From the cell containing the given text, extract its center point as (x, y) coordinate. 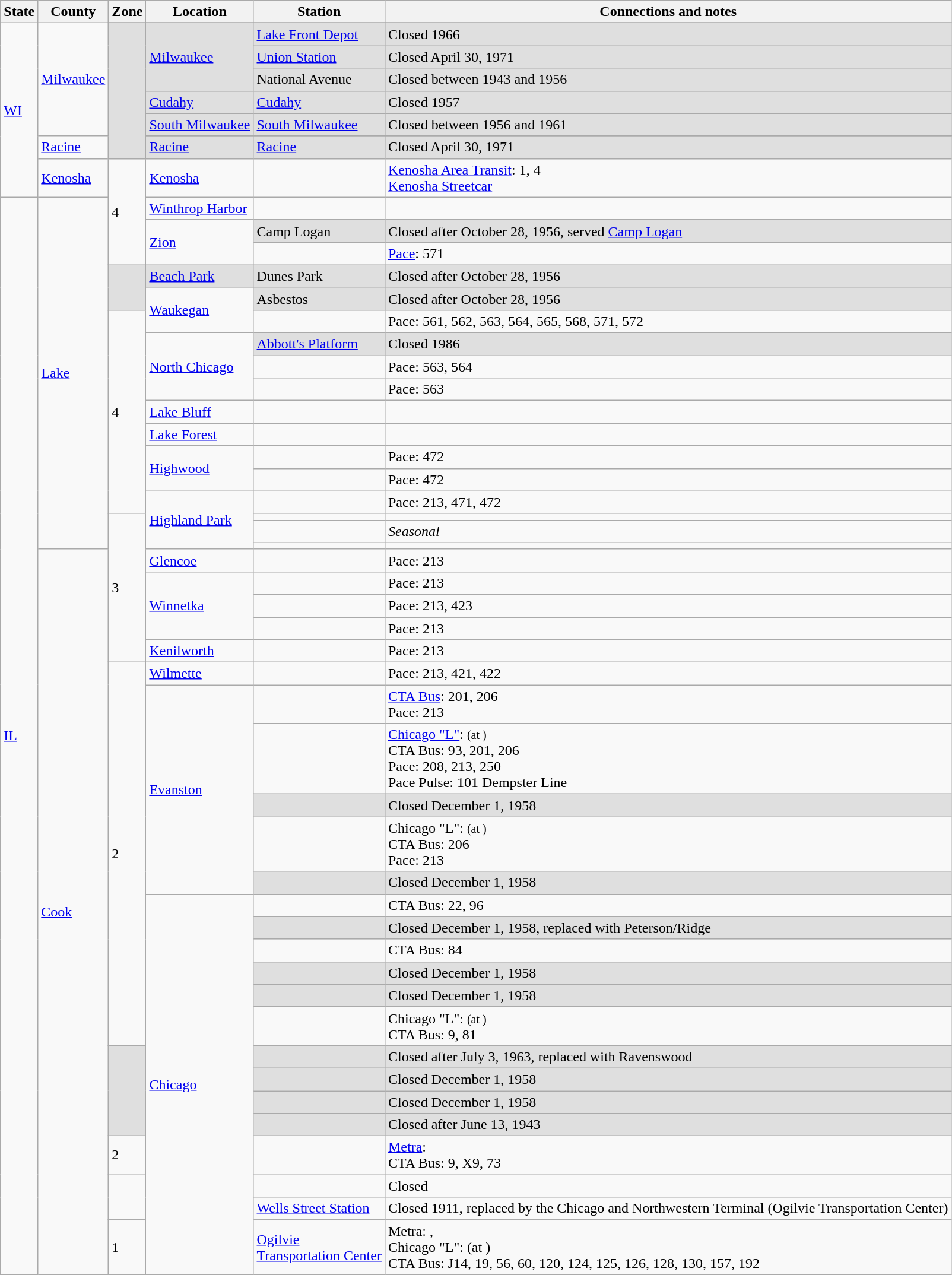
Chicago (199, 1084)
Seasonal (668, 531)
CTA Bus: 22, 96 (668, 905)
Zion (199, 242)
Closed after June 13, 1943 (668, 1125)
CTA Bus: 84 (668, 950)
Evanston (199, 789)
Waukegan (199, 310)
Beach Park (199, 276)
Highland Park (199, 520)
Pace: 563 (668, 389)
3 (127, 588)
Dunes Park (319, 276)
Chicago "L": (at ) CTA Bus: 93, 201, 206 Pace: 208, 213, 250 Pace Pulse: 101 Dempster Line (668, 759)
Lake Forest (199, 434)
Glencoe (199, 560)
Closed December 1, 1958, replaced with Peterson/Ridge (668, 928)
IL (19, 736)
Chicago "L": (at ) CTA Bus: 9, 81 (668, 1026)
Zone (127, 12)
Pace: 563, 564 (668, 367)
North Chicago (199, 367)
Metra: CTA Bus: 9, X9, 73 (668, 1155)
CTA Bus: 201, 206 Pace: 213 (668, 704)
Closed 1966 (668, 34)
Location (199, 12)
Closed between 1956 and 1961 (668, 125)
Asbestos (319, 299)
Wilmette (199, 674)
Highwood (199, 468)
Kenosha Area Transit: 1, 4 Kenosha Streetcar (668, 178)
Pace: 561, 562, 563, 564, 565, 568, 571, 572 (668, 322)
1 (127, 1247)
Closed (668, 1186)
Wells Street Station (319, 1209)
Abbott's Platform (319, 344)
Closed 1957 (668, 102)
Closed after July 3, 1963, replaced with Ravenswood (668, 1057)
Cook (74, 912)
Station (319, 12)
State (19, 12)
County (74, 12)
Pace: 213, 421, 422 (668, 674)
Pace: 571 (668, 253)
Closed after October 28, 1956, served Camp Logan (668, 231)
Camp Logan (319, 231)
Pace: 213, 471, 472 (668, 502)
Closed 1911, replaced by the Chicago and Northwestern Terminal (Ogilvie Transportation Center) (668, 1209)
Winnetka (199, 605)
Lake (74, 373)
Closed between 1943 and 1956 (668, 80)
WI (19, 110)
Closed 1986 (668, 344)
Pace: 213, 423 (668, 605)
Union Station (319, 57)
Lake Front Depot (319, 34)
Kenilworth (199, 651)
Connections and notes (668, 12)
Winthrop Harbor (199, 208)
Metra: , Chicago "L": (at ) CTA Bus: J14, 19, 56, 60, 120, 124, 125, 126, 128, 130, 157, 192 (668, 1247)
Chicago "L": (at ) CTA Bus: 206 Pace: 213 (668, 844)
National Avenue (319, 80)
Lake Bluff (199, 412)
OgilvieTransportation Center (319, 1247)
